Detect which cell encompasses the target text, then output its (X, Y) center coordinate. 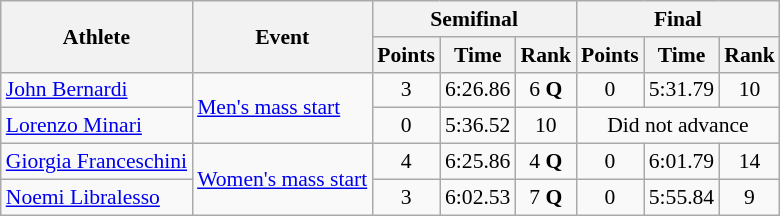
John Bernardi (96, 90)
5:36.52 (478, 126)
Noemi Libralesso (96, 197)
Did not advance (678, 126)
Giorgia Franceschini (96, 162)
6:01.79 (682, 162)
6:26.86 (478, 90)
Women's mass start (282, 180)
6:02.53 (478, 197)
4 (406, 162)
Final (678, 19)
9 (750, 197)
Men's mass start (282, 108)
7 Q (546, 197)
6 Q (546, 90)
14 (750, 162)
Lorenzo Minari (96, 126)
5:55.84 (682, 197)
Athlete (96, 36)
Semifinal (474, 19)
4 Q (546, 162)
6:25.86 (478, 162)
Event (282, 36)
5:31.79 (682, 90)
